From the cell containing the given text, extract its center point as (x, y) coordinate. 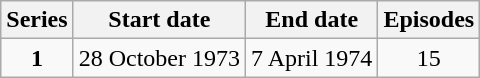
Series (37, 20)
28 October 1973 (159, 58)
7 April 1974 (311, 58)
15 (429, 58)
End date (311, 20)
Episodes (429, 20)
1 (37, 58)
Start date (159, 20)
